For the text-containing cell, return its midpoint in [x, y] coordinate format. 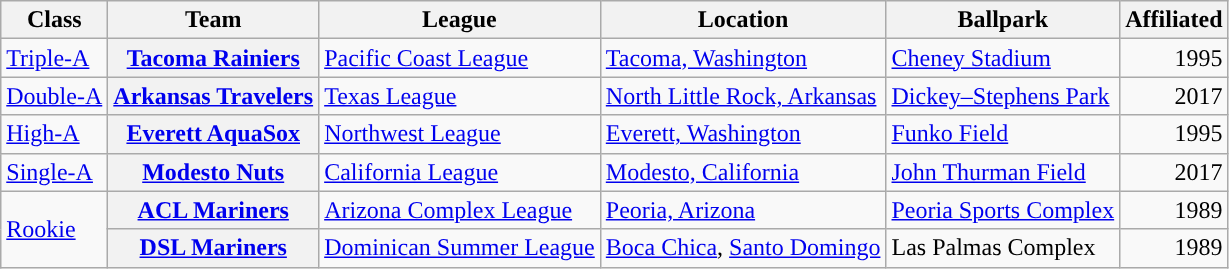
Arkansas Travelers [214, 96]
Team [214, 20]
ACL Mariners [214, 210]
Peoria, Arizona [743, 210]
Dominican Summer League [460, 248]
Modesto Nuts [214, 172]
Texas League [460, 96]
DSL Mariners [214, 248]
Arizona Complex League [460, 210]
Pacific Coast League [460, 58]
Everett AquaSox [214, 134]
Ballpark [1003, 20]
Tacoma, Washington [743, 58]
Boca Chica, Santo Domingo [743, 248]
Cheney Stadium [1003, 58]
Single-A [54, 172]
Peoria Sports Complex [1003, 210]
Affiliated [1174, 20]
Funko Field [1003, 134]
Las Palmas Complex [1003, 248]
League [460, 20]
North Little Rock, Arkansas [743, 96]
Triple-A [54, 58]
Tacoma Rainiers [214, 58]
Location [743, 20]
Class [54, 20]
Northwest League [460, 134]
John Thurman Field [1003, 172]
Rookie [54, 229]
Modesto, California [743, 172]
Everett, Washington [743, 134]
High-A [54, 134]
Double-A [54, 96]
California League [460, 172]
Dickey–Stephens Park [1003, 96]
